Output the [X, Y] coordinate of the center of the cell containing the given text.  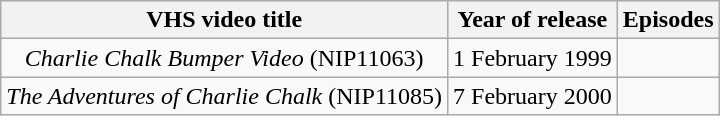
VHS video title [224, 20]
The Adventures of Charlie Chalk (NIP11085) [224, 96]
1 February 1999 [533, 58]
7 February 2000 [533, 96]
Charlie Chalk Bumper Video (NIP11063) [224, 58]
Episodes [668, 20]
Year of release [533, 20]
